Identify which cell holds the provided text, then report its [x, y] central coordinate. 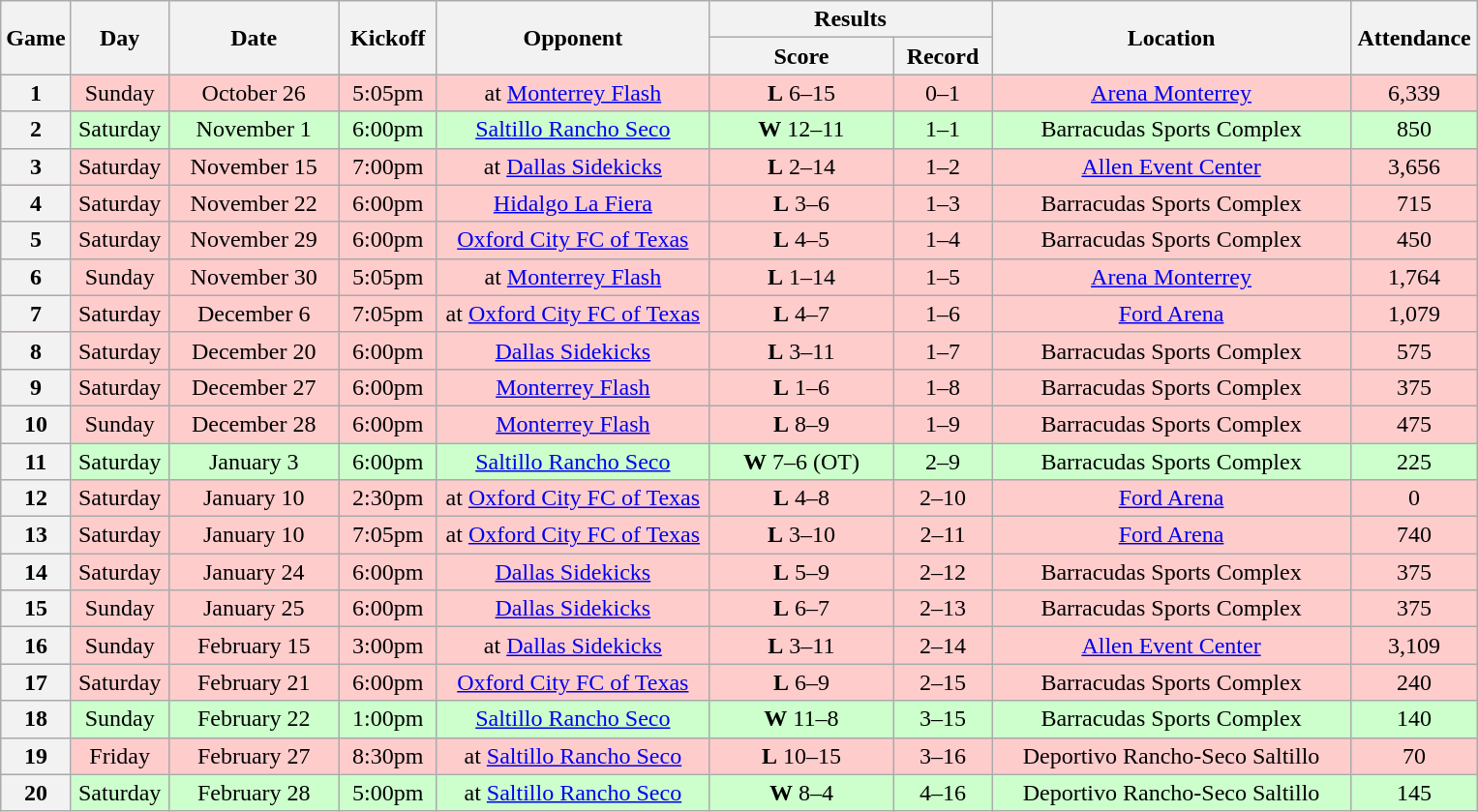
December 27 [254, 387]
13 [36, 535]
3–15 [943, 719]
November 29 [254, 240]
L 5–9 [801, 572]
575 [1415, 350]
3 [36, 166]
2–11 [943, 535]
January 25 [254, 609]
L 4–5 [801, 240]
October 26 [254, 93]
Date [254, 38]
3–16 [943, 756]
2–14 [943, 646]
1–7 [943, 350]
Results [850, 19]
1–9 [943, 424]
1,079 [1415, 314]
15 [36, 609]
L 1–14 [801, 277]
850 [1415, 130]
2–15 [943, 682]
January 3 [254, 462]
1:00pm [387, 719]
W 7–6 (OT) [801, 462]
5 [36, 240]
November 1 [254, 130]
6,339 [1415, 93]
1–4 [943, 240]
7:00pm [387, 166]
2–13 [943, 609]
L 6–15 [801, 93]
7 [36, 314]
February 27 [254, 756]
450 [1415, 240]
145 [1415, 793]
January 24 [254, 572]
1–6 [943, 314]
14 [36, 572]
1,764 [1415, 277]
225 [1415, 462]
18 [36, 719]
Score [801, 56]
2–12 [943, 572]
740 [1415, 535]
20 [36, 793]
Kickoff [387, 38]
2–9 [943, 462]
February 22 [254, 719]
L 6–7 [801, 609]
L 1–6 [801, 387]
0 [1415, 498]
715 [1415, 203]
3,109 [1415, 646]
5:00pm [387, 793]
12 [36, 498]
December 6 [254, 314]
Attendance [1415, 38]
1–1 [943, 130]
1–8 [943, 387]
1–5 [943, 277]
November 22 [254, 203]
L 3–10 [801, 535]
19 [36, 756]
1 [36, 93]
1–3 [943, 203]
0–1 [943, 93]
W 11–8 [801, 719]
8:30pm [387, 756]
February 21 [254, 682]
9 [36, 387]
2–10 [943, 498]
11 [36, 462]
2 [36, 130]
L 4–8 [801, 498]
Record [943, 56]
8 [36, 350]
L 4–7 [801, 314]
3,656 [1415, 166]
Day [120, 38]
70 [1415, 756]
November 30 [254, 277]
Game [36, 38]
W 8–4 [801, 793]
Hidalgo La Fiera [573, 203]
L 2–14 [801, 166]
2:30pm [387, 498]
6 [36, 277]
1–2 [943, 166]
Friday [120, 756]
16 [36, 646]
475 [1415, 424]
Location [1171, 38]
November 15 [254, 166]
4–16 [943, 793]
L 6–9 [801, 682]
3:00pm [387, 646]
Opponent [573, 38]
L 10–15 [801, 756]
December 28 [254, 424]
10 [36, 424]
140 [1415, 719]
February 15 [254, 646]
4 [36, 203]
240 [1415, 682]
17 [36, 682]
L 3–6 [801, 203]
February 28 [254, 793]
W 12–11 [801, 130]
December 20 [254, 350]
L 8–9 [801, 424]
